From the cell containing the given text, extract its center point as (x, y) coordinate. 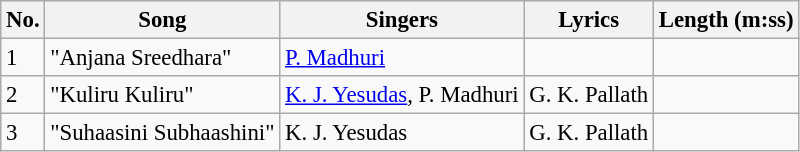
Length (m:ss) (726, 20)
Song (162, 20)
1 (23, 58)
K. J. Yesudas (402, 133)
K. J. Yesudas, P. Madhuri (402, 95)
"Kuliru Kuliru" (162, 95)
Lyrics (589, 20)
3 (23, 133)
"Suhaasini Subhaashini" (162, 133)
Singers (402, 20)
No. (23, 20)
P. Madhuri (402, 58)
"Anjana Sreedhara" (162, 58)
2 (23, 95)
